Pinpoint the cell where the given text exists, returning its [X, Y] midpoint coordinate. 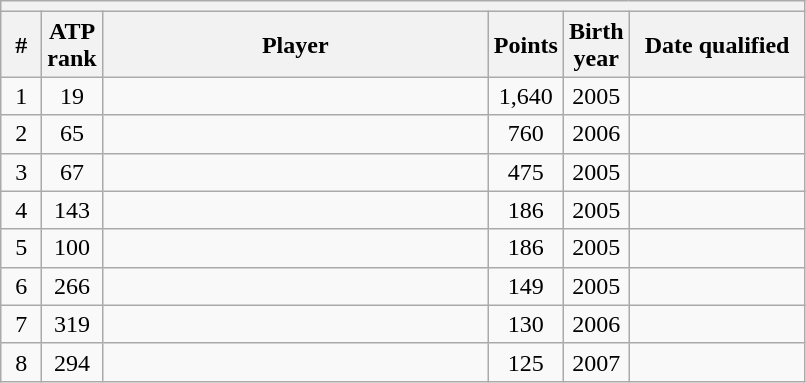
4 [22, 210]
125 [526, 362]
149 [526, 286]
3 [22, 172]
1,640 [526, 96]
Points [526, 44]
294 [72, 362]
Birth year [596, 44]
475 [526, 172]
130 [526, 324]
760 [526, 134]
19 [72, 96]
1 [22, 96]
266 [72, 286]
ATP rank [72, 44]
Date qualified [717, 44]
2 [22, 134]
# [22, 44]
8 [22, 362]
2007 [596, 362]
319 [72, 324]
65 [72, 134]
143 [72, 210]
100 [72, 248]
6 [22, 286]
7 [22, 324]
Player [295, 44]
5 [22, 248]
67 [72, 172]
